Provide the [X, Y] coordinate of the cell's center where the given text is located.  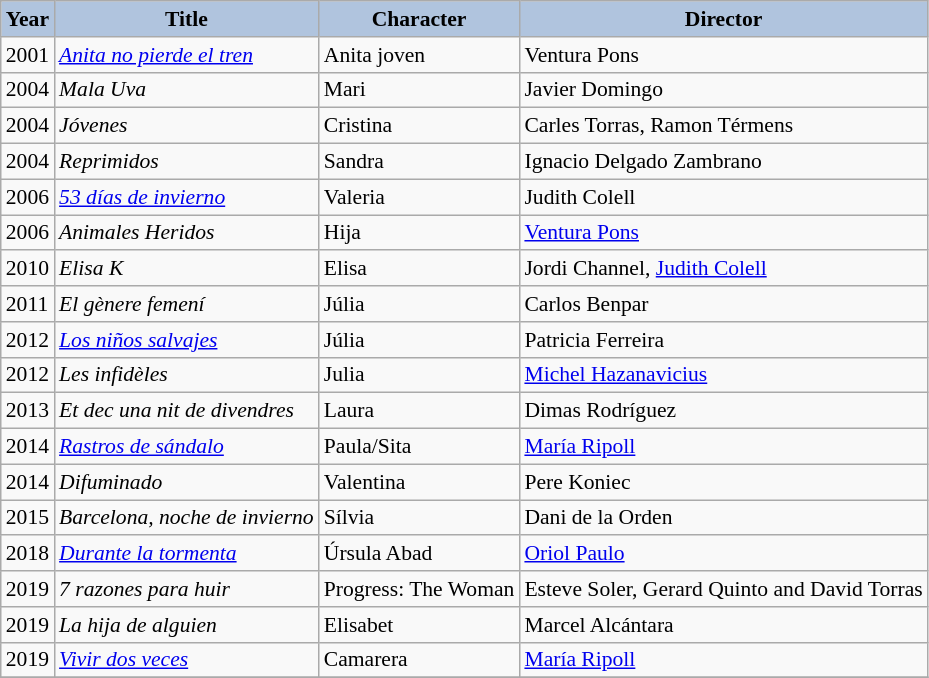
Elisabet [420, 625]
Dimas Rodríguez [723, 411]
53 días de invierno [186, 197]
Ignacio Delgado Zambrano [723, 162]
Vivir dos veces [186, 660]
Los niños salvajes [186, 340]
2010 [28, 269]
Carles Torras, Ramon Térmens [723, 126]
El gènere femení [186, 304]
Carlos Benpar [723, 304]
Michel Hazanavicius [723, 375]
Director [723, 19]
Character [420, 19]
Reprimidos [186, 162]
Javier Domingo [723, 90]
Title [186, 19]
Mari [420, 90]
7 razones para huir [186, 589]
Camarera [420, 660]
Patricia Ferreira [723, 340]
Jóvenes [186, 126]
Valeria [420, 197]
Hija [420, 233]
Judith Colell [723, 197]
Anita no pierde el tren [186, 55]
Progress: The Woman [420, 589]
Laura [420, 411]
Sílvia [420, 518]
2018 [28, 554]
Jordi Channel, Judith Colell [723, 269]
Les infidèles [186, 375]
Valentina [420, 482]
Animales Heridos [186, 233]
Anita joven [420, 55]
Cristina [420, 126]
2015 [28, 518]
La hija de alguien [186, 625]
Year [28, 19]
Marcel Alcántara [723, 625]
2001 [28, 55]
Elisa [420, 269]
Úrsula Abad [420, 554]
2013 [28, 411]
Dani de la Orden [723, 518]
Rastros de sándalo [186, 447]
Barcelona, noche de invierno [186, 518]
Et dec una nit de divendres [186, 411]
Esteve Soler, Gerard Quinto and David Torras [723, 589]
Julia [420, 375]
Elisa K [186, 269]
Difuminado [186, 482]
Paula/Sita [420, 447]
2011 [28, 304]
Mala Uva [186, 90]
Durante la tormenta [186, 554]
Pere Koniec [723, 482]
Sandra [420, 162]
Oriol Paulo [723, 554]
